From the cell containing the given text, extract its center point as [X, Y] coordinate. 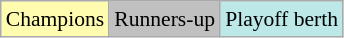
Champions [55, 19]
Runners-up [164, 19]
Playoff berth [282, 19]
